Provide the (x, y) coordinate of the cell's center where the given text is located.  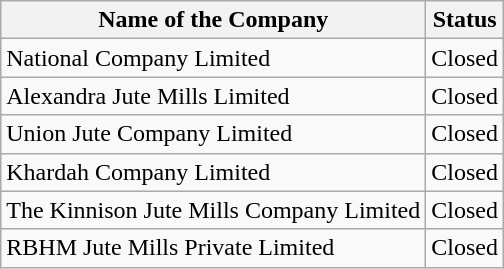
Status (465, 20)
Name of the Company (214, 20)
Alexandra Jute Mills Limited (214, 96)
Union Jute Company Limited (214, 134)
The Kinnison Jute Mills Company Limited (214, 210)
RBHM Jute Mills Private Limited (214, 248)
Khardah Company Limited (214, 172)
National Company Limited (214, 58)
